Extract the [x, y] coordinate from the center of the cell holding the provided text.  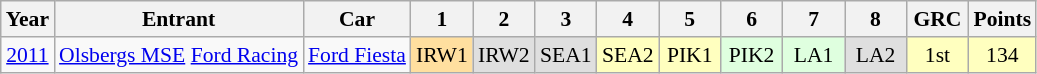
GRC [937, 19]
8 [876, 19]
6 [752, 19]
PIK2 [752, 55]
Entrant [178, 19]
IRW1 [442, 55]
5 [690, 19]
SEA2 [628, 55]
PIK1 [690, 55]
2 [504, 19]
IRW2 [504, 55]
4 [628, 19]
SEA1 [566, 55]
7 [814, 19]
Year [28, 19]
3 [566, 19]
134 [1002, 55]
Points [1002, 19]
LA1 [814, 55]
Car [357, 19]
Olsbergs MSE Ford Racing [178, 55]
LA2 [876, 55]
Ford Fiesta [357, 55]
1 [442, 19]
2011 [28, 55]
1st [937, 55]
